Output the [X, Y] coordinate of the center of the cell containing the given text.  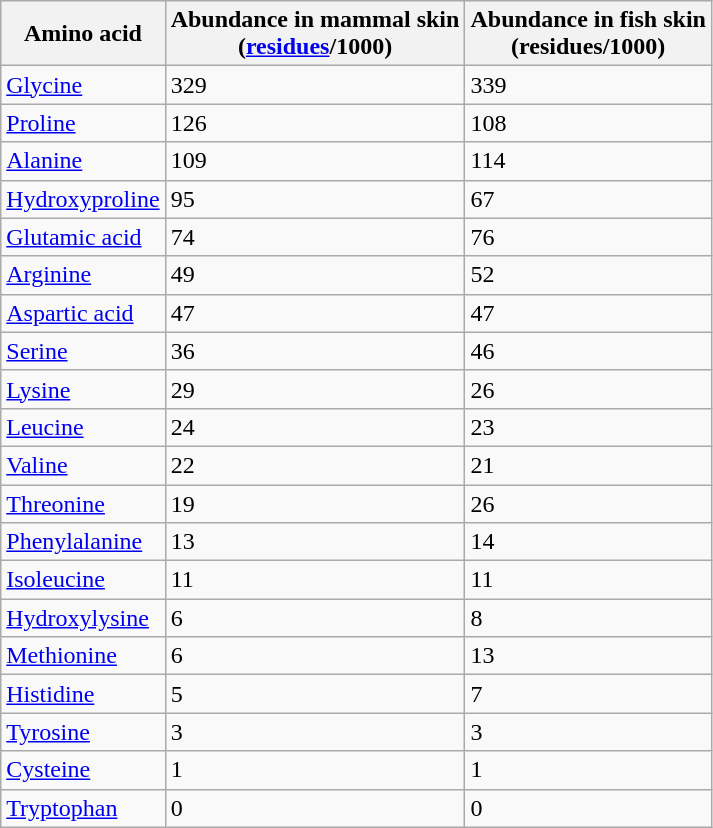
Amino acid [83, 34]
Leucine [83, 427]
Histidine [83, 694]
Glutamic acid [83, 237]
Cysteine [83, 770]
Methionine [83, 656]
Proline [83, 123]
Aspartic acid [83, 313]
Lysine [83, 389]
22 [315, 465]
21 [588, 465]
Tryptophan [83, 808]
14 [588, 542]
74 [315, 237]
Glycine [83, 85]
Serine [83, 351]
Hydroxyproline [83, 199]
108 [588, 123]
76 [588, 237]
19 [315, 503]
Threonine [83, 503]
7 [588, 694]
Hydroxylysine [83, 618]
329 [315, 85]
126 [315, 123]
23 [588, 427]
52 [588, 275]
49 [315, 275]
Isoleucine [83, 580]
67 [588, 199]
36 [315, 351]
Alanine [83, 161]
Phenylalanine [83, 542]
Tyrosine [83, 732]
24 [315, 427]
29 [315, 389]
Abundance in fish skin(residues/1000) [588, 34]
114 [588, 161]
Valine [83, 465]
46 [588, 351]
109 [315, 161]
5 [315, 694]
Arginine [83, 275]
8 [588, 618]
339 [588, 85]
Abundance in mammal skin(residues/1000) [315, 34]
95 [315, 199]
